Return the [X, Y] coordinate for the center point of the cell that contains the specified text.  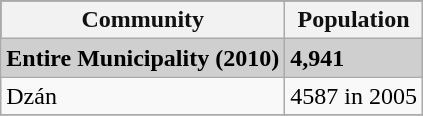
Population [354, 20]
Dzán [143, 96]
4587 in 2005 [354, 96]
Community [143, 20]
Entire Municipality (2010) [143, 58]
4,941 [354, 58]
